Identify which cell holds the provided text, then report its (X, Y) central coordinate. 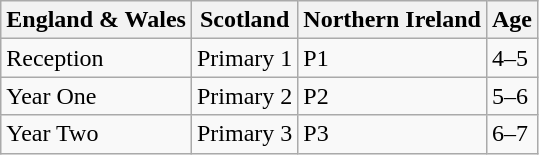
Year One (96, 96)
P1 (392, 58)
Primary 2 (244, 96)
Primary 3 (244, 134)
Reception (96, 58)
Scotland (244, 20)
England & Wales (96, 20)
Age (512, 20)
4–5 (512, 58)
Primary 1 (244, 58)
5–6 (512, 96)
Northern Ireland (392, 20)
Year Two (96, 134)
P3 (392, 134)
6–7 (512, 134)
P2 (392, 96)
